For the text-containing cell, return its midpoint in (x, y) coordinate format. 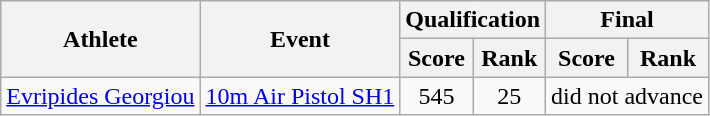
Event (300, 39)
25 (509, 96)
did not advance (628, 96)
Final (628, 20)
Evripides Georgiou (100, 96)
Athlete (100, 39)
10m Air Pistol SH1 (300, 96)
545 (436, 96)
Qualification (473, 20)
